Provide the (x, y) coordinate of the cell's center where the given text is located.  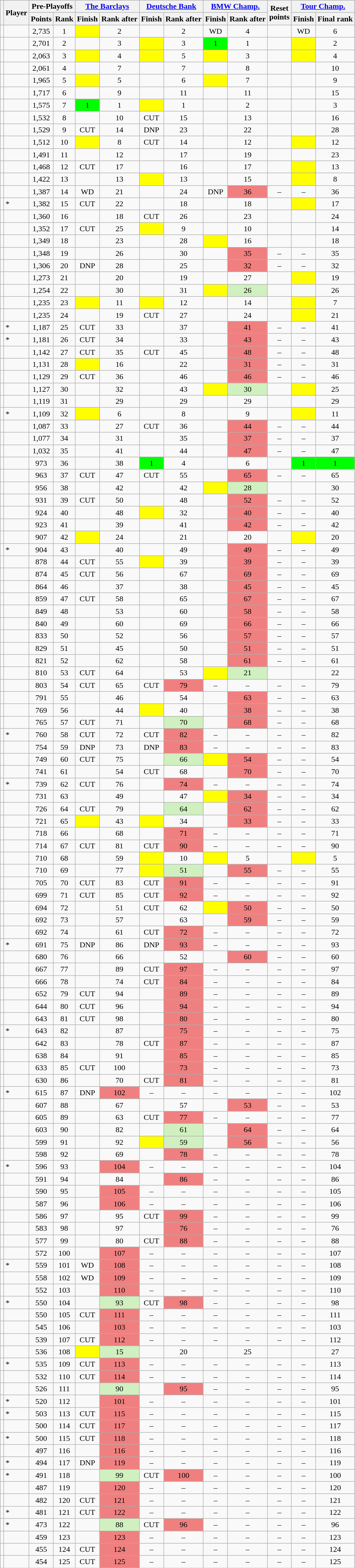
840 (42, 624)
1,348 (42, 253)
829 (42, 648)
1,349 (42, 241)
833 (42, 636)
1,532 (42, 117)
532 (42, 1377)
482 (42, 1500)
Pre-Playoffs (52, 6)
849 (42, 611)
Player (17, 13)
2,061 (42, 68)
638 (42, 1056)
599 (42, 1142)
1,032 (42, 451)
791 (42, 698)
731 (42, 796)
520 (42, 1401)
577 (42, 1241)
1,254 (42, 290)
741 (42, 772)
1,181 (42, 340)
694 (42, 907)
644 (42, 1006)
Deutsche Bank (171, 6)
1,077 (42, 438)
572 (42, 1253)
765 (42, 722)
1,422 (42, 179)
1,512 (42, 142)
Rank (64, 19)
642 (42, 1043)
874 (42, 574)
459 (42, 1537)
455 (42, 1550)
1,127 (42, 389)
1,131 (42, 365)
931 (42, 500)
1,965 (42, 80)
587 (42, 1204)
590 (42, 1191)
924 (42, 512)
Final rank (335, 19)
BMW Champ. (236, 6)
904 (42, 550)
605 (42, 1117)
1,187 (42, 327)
497 (42, 1451)
810 (42, 673)
859 (42, 599)
923 (42, 525)
666 (42, 982)
769 (42, 710)
1,360 (42, 216)
The Barclays (107, 6)
535 (42, 1364)
718 (42, 833)
559 (42, 1265)
536 (42, 1352)
454 (42, 1562)
Points (42, 19)
803 (42, 685)
726 (42, 809)
699 (42, 895)
615 (42, 1093)
583 (42, 1228)
503 (42, 1414)
1,382 (42, 204)
963 (42, 475)
545 (42, 1327)
1,491 (42, 155)
1,717 (42, 93)
864 (42, 587)
603 (42, 1130)
2,063 (42, 56)
721 (42, 821)
558 (42, 1278)
1,306 (42, 266)
1,142 (42, 352)
491 (42, 1475)
598 (42, 1155)
1,129 (42, 377)
1,109 (42, 414)
754 (42, 747)
821 (42, 661)
473 (42, 1525)
652 (42, 994)
1,468 (42, 167)
878 (42, 562)
956 (42, 488)
749 (42, 760)
526 (42, 1389)
907 (42, 537)
691 (42, 945)
Tour Champ. (323, 6)
1,273 (42, 278)
1,119 (42, 401)
630 (42, 1080)
667 (42, 969)
705 (42, 883)
1,575 (42, 105)
494 (42, 1463)
586 (42, 1216)
591 (42, 1179)
973 (42, 463)
607 (42, 1105)
2,735 (42, 31)
2,701 (42, 43)
481 (42, 1512)
1,529 (42, 130)
633 (42, 1068)
1,387 (42, 192)
680 (42, 957)
Resetpoints (279, 13)
1,087 (42, 426)
596 (42, 1167)
739 (42, 784)
539 (42, 1340)
760 (42, 735)
1,352 (42, 229)
487 (42, 1488)
552 (42, 1290)
714 (42, 846)
